From the cell containing the given text, extract its center point as (x, y) coordinate. 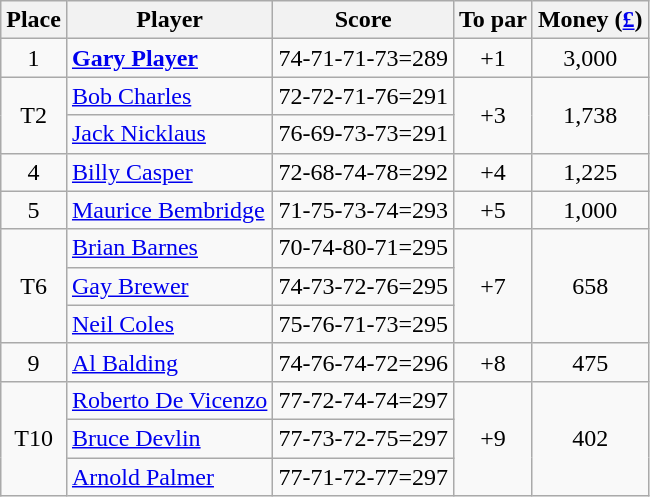
72-68-74-78=292 (364, 172)
+5 (492, 210)
3,000 (590, 58)
Al Balding (169, 362)
74-76-74-72=296 (364, 362)
71-75-73-74=293 (364, 210)
658 (590, 286)
77-71-72-77=297 (364, 477)
9 (34, 362)
T6 (34, 286)
Billy Casper (169, 172)
1,225 (590, 172)
475 (590, 362)
1 (34, 58)
Brian Barnes (169, 248)
+7 (492, 286)
70-74-80-71=295 (364, 248)
T2 (34, 115)
1,000 (590, 210)
74-71-71-73=289 (364, 58)
77-72-74-74=297 (364, 400)
Player (169, 20)
5 (34, 210)
Place (34, 20)
77-73-72-75=297 (364, 438)
Maurice Bembridge (169, 210)
+3 (492, 115)
+9 (492, 438)
To par (492, 20)
Gary Player (169, 58)
402 (590, 438)
+8 (492, 362)
Arnold Palmer (169, 477)
Roberto De Vicenzo (169, 400)
Jack Nicklaus (169, 134)
1,738 (590, 115)
4 (34, 172)
Money (£) (590, 20)
Bob Charles (169, 96)
75-76-71-73=295 (364, 324)
Gay Brewer (169, 286)
+4 (492, 172)
+1 (492, 58)
72-72-71-76=291 (364, 96)
76-69-73-73=291 (364, 134)
Score (364, 20)
74-73-72-76=295 (364, 286)
Bruce Devlin (169, 438)
Neil Coles (169, 324)
T10 (34, 438)
